Find where the given text appears and provide that cell's center as [X, Y] coordinate. 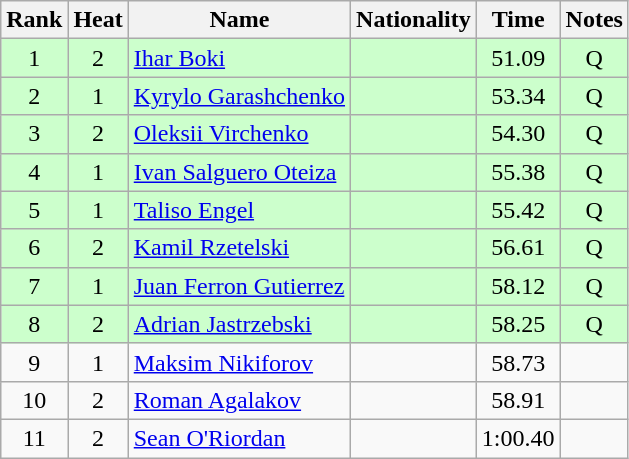
Name [239, 20]
9 [34, 362]
56.61 [518, 248]
58.91 [518, 400]
1:00.40 [518, 438]
53.34 [518, 96]
Kamil Rzetelski [239, 248]
Oleksii Virchenko [239, 134]
Ivan Salguero Oteiza [239, 172]
11 [34, 438]
Sean O'Riordan [239, 438]
Adrian Jastrzebski [239, 324]
Ihar Boki [239, 58]
58.73 [518, 362]
58.25 [518, 324]
Maksim Nikiforov [239, 362]
51.09 [518, 58]
55.38 [518, 172]
Roman Agalakov [239, 400]
10 [34, 400]
Taliso Engel [239, 210]
3 [34, 134]
4 [34, 172]
55.42 [518, 210]
Rank [34, 20]
58.12 [518, 286]
7 [34, 286]
5 [34, 210]
6 [34, 248]
Nationality [414, 20]
Kyrylo Garashchenko [239, 96]
8 [34, 324]
Notes [594, 20]
54.30 [518, 134]
Juan Ferron Gutierrez [239, 286]
Heat [98, 20]
Time [518, 20]
